Capture the cell that displays the provided text and extract its (x, y) central coordinate. 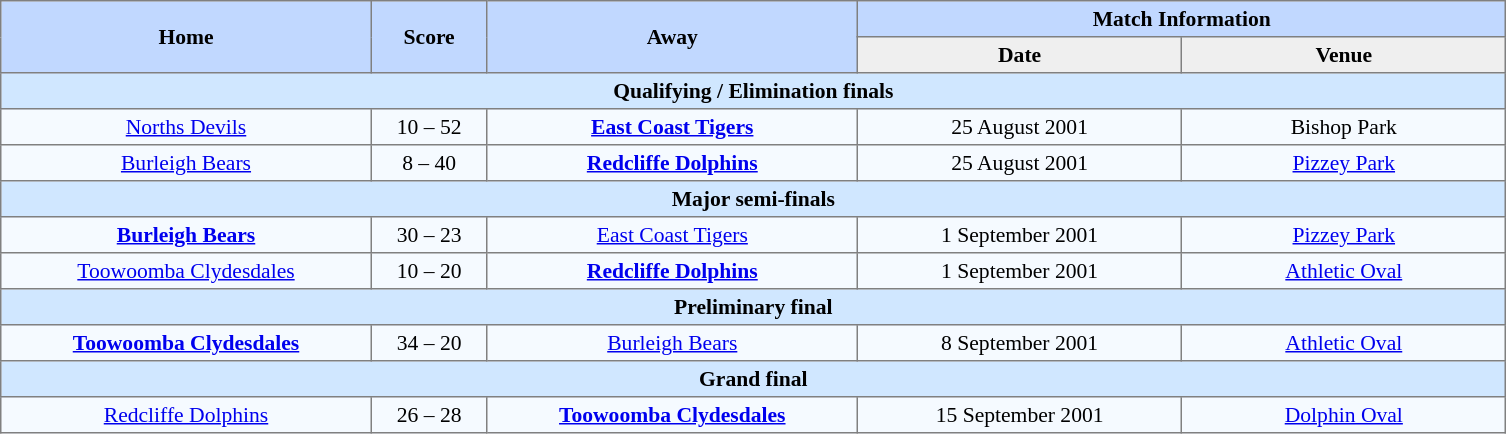
10 – 52 (429, 127)
30 – 23 (429, 235)
Preliminary final (754, 307)
Grand final (754, 379)
Home (186, 37)
Match Information (1182, 19)
Qualifying / Elimination finals (754, 91)
Away (672, 37)
34 – 20 (429, 343)
Norths Devils (186, 127)
Bishop Park (1344, 127)
15 September 2001 (1020, 415)
Dolphin Oval (1344, 415)
10 – 20 (429, 271)
Venue (1344, 55)
Date (1020, 55)
26 – 28 (429, 415)
8 – 40 (429, 163)
8 September 2001 (1020, 343)
Major semi-finals (754, 199)
Score (429, 37)
